Extract the [x, y] coordinate from the center of the cell holding the provided text.  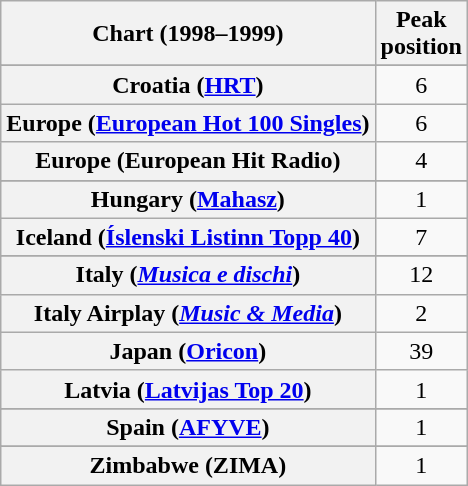
Iceland (Íslenski Listinn Topp 40) [188, 237]
Latvia (Latvijas Top 20) [188, 389]
Japan (Oricon) [188, 351]
Chart (1998–1999) [188, 34]
Italy Airplay (Music & Media) [188, 313]
2 [421, 313]
Peakposition [421, 34]
Spain (AFYVE) [188, 427]
39 [421, 351]
12 [421, 275]
Europe (European Hit Radio) [188, 161]
Hungary (Mahasz) [188, 199]
Italy (Musica e dischi) [188, 275]
4 [421, 161]
Europe (European Hot 100 Singles) [188, 123]
7 [421, 237]
Zimbabwe (ZIMA) [188, 465]
Croatia (HRT) [188, 85]
